From the cell containing the given text, extract its center point as [x, y] coordinate. 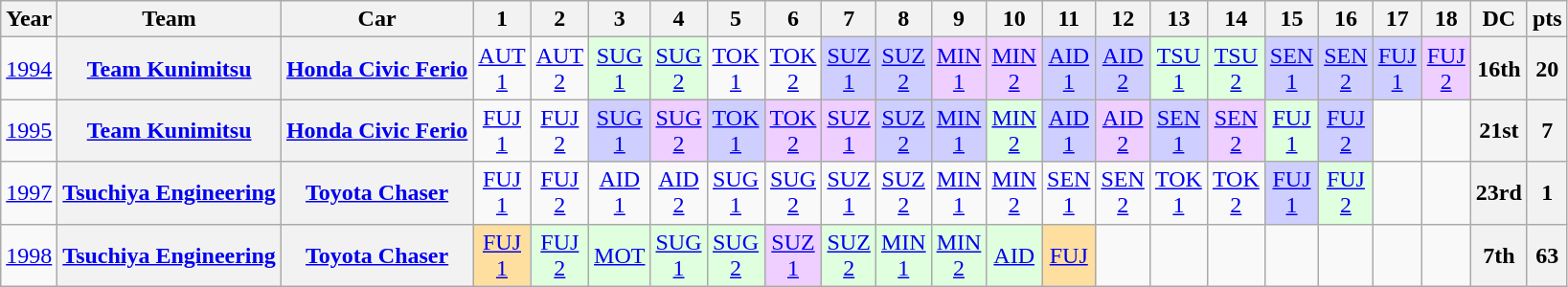
1998 [29, 254]
1994 [29, 69]
9 [959, 19]
16th [1498, 69]
8 [903, 19]
7th [1498, 254]
4 [678, 19]
11 [1069, 19]
5 [736, 19]
6 [793, 19]
Year [29, 19]
16 [1346, 19]
12 [1123, 19]
TSU2 [1236, 69]
63 [1547, 254]
MOT [620, 254]
15 [1291, 19]
Team [170, 19]
21st [1498, 130]
TSU1 [1178, 69]
AID [1014, 254]
14 [1236, 19]
1997 [29, 193]
1995 [29, 130]
18 [1446, 19]
20 [1547, 69]
AUT2 [559, 69]
23rd [1498, 193]
DC [1498, 19]
FUJ [1069, 254]
pts [1547, 19]
3 [620, 19]
10 [1014, 19]
13 [1178, 19]
17 [1397, 19]
AUT1 [502, 69]
Car [376, 19]
2 [559, 19]
